For the text-containing cell, return its midpoint in (x, y) coordinate format. 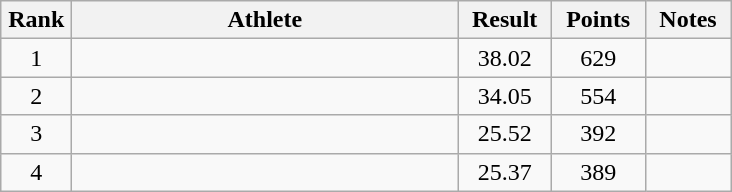
4 (36, 172)
629 (598, 58)
Notes (688, 20)
389 (598, 172)
25.52 (505, 134)
38.02 (505, 58)
Athlete (265, 20)
34.05 (505, 96)
392 (598, 134)
25.37 (505, 172)
Result (505, 20)
1 (36, 58)
Points (598, 20)
Rank (36, 20)
554 (598, 96)
3 (36, 134)
2 (36, 96)
